Locate the cell with the specified text and output its [x, y] center coordinate. 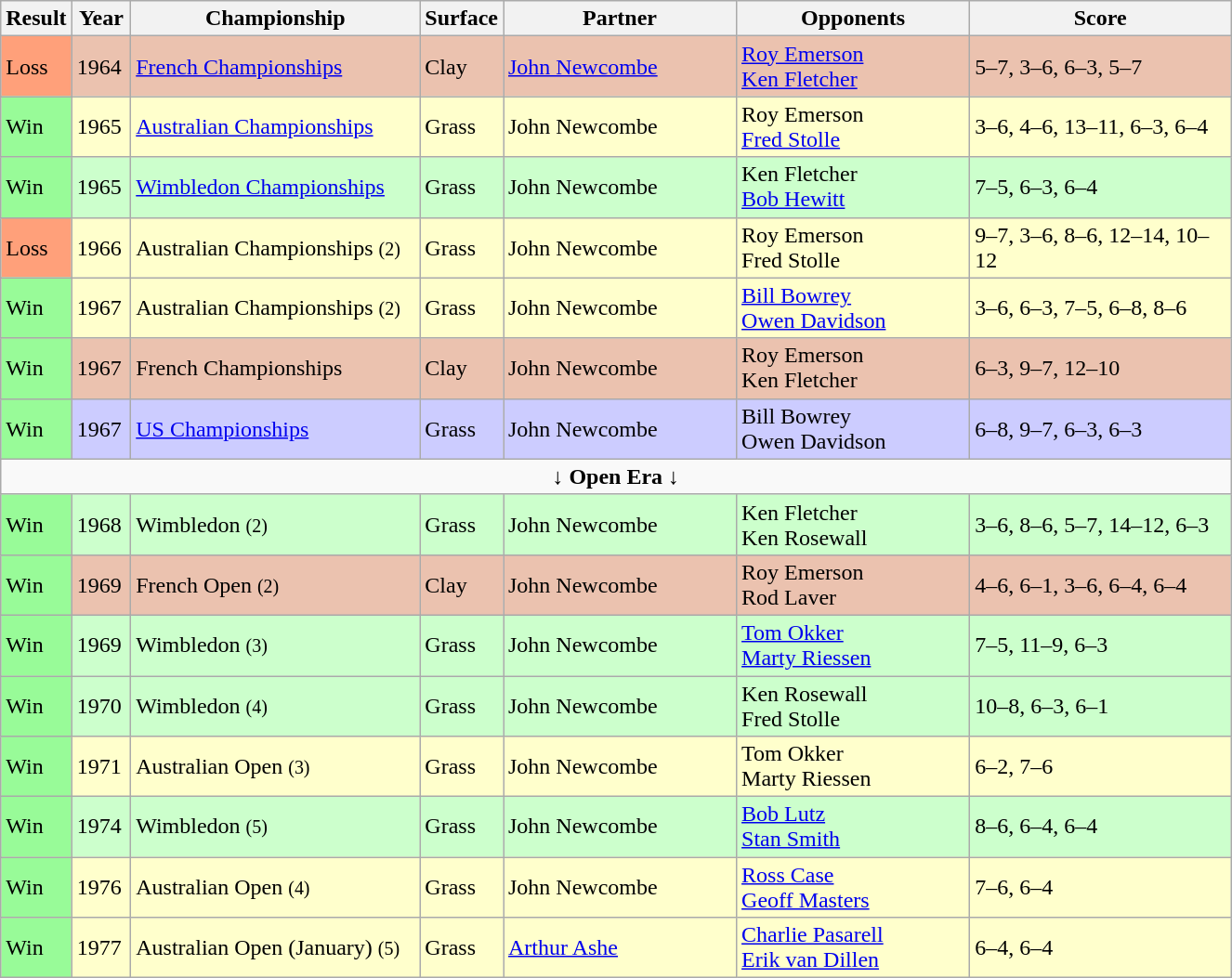
Australian Open (January) (5) [275, 947]
Year [101, 19]
6–8, 9–7, 6–3, 6–3 [1100, 429]
3–6, 6–3, 7–5, 6–8, 8–6 [1100, 308]
8–6, 6–4, 6–4 [1100, 827]
3–6, 4–6, 13–11, 6–3, 6–4 [1100, 126]
7–5, 6–3, 6–4 [1100, 188]
6–3, 9–7, 12–10 [1100, 368]
9–7, 3–6, 8–6, 12–14, 10–12 [1100, 247]
1971 [101, 767]
10–8, 6–3, 6–1 [1100, 706]
1968 [101, 524]
Score [1100, 19]
Wimbledon (2) [275, 524]
↓ Open Era ↓ [616, 476]
Wimbledon Championships [275, 188]
Ken Rosewall Fred Stolle [853, 706]
6–2, 7–6 [1100, 767]
Australian Championships [275, 126]
1970 [101, 706]
3–6, 8–6, 5–7, 14–12, 6–3 [1100, 524]
Ken Fletcher Bob Hewitt [853, 188]
Wimbledon (3) [275, 645]
6–4, 6–4 [1100, 947]
Result [36, 19]
Partner [621, 19]
4–6, 6–1, 3–6, 6–4, 6–4 [1100, 585]
Roy Emerson Rod Laver [853, 585]
1964 [101, 67]
1966 [101, 247]
French Open (2) [275, 585]
Ken Fletcher Ken Rosewall [853, 524]
Wimbledon (4) [275, 706]
Ross Case Geoff Masters [853, 888]
1977 [101, 947]
Surface [462, 19]
Championship [275, 19]
5–7, 3–6, 6–3, 5–7 [1100, 67]
Opponents [853, 19]
1974 [101, 827]
1976 [101, 888]
7–5, 11–9, 6–3 [1100, 645]
Arthur Ashe [621, 947]
Bob Lutz Stan Smith [853, 827]
US Championships [275, 429]
Wimbledon (5) [275, 827]
Charlie Pasarell Erik van Dillen [853, 947]
Australian Open (3) [275, 767]
7–6, 6–4 [1100, 888]
Australian Open (4) [275, 888]
